Pinpoint the cell where the given text exists, returning its [x, y] midpoint coordinate. 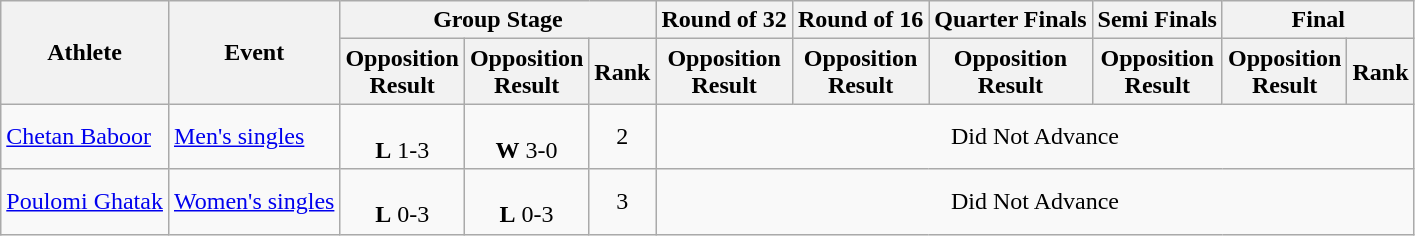
Women's singles [254, 202]
Group Stage [498, 20]
Men's singles [254, 136]
Event [254, 52]
2 [622, 136]
L 1-3 [402, 136]
W 3-0 [526, 136]
Chetan Baboor [85, 136]
Final [1318, 20]
Athlete [85, 52]
Quarter Finals [1010, 20]
3 [622, 202]
Round of 32 [724, 20]
Poulomi Ghatak [85, 202]
Semi Finals [1157, 20]
Round of 16 [860, 20]
